Scan for the cell matching the given text and deliver its (X, Y) coordinate at center. 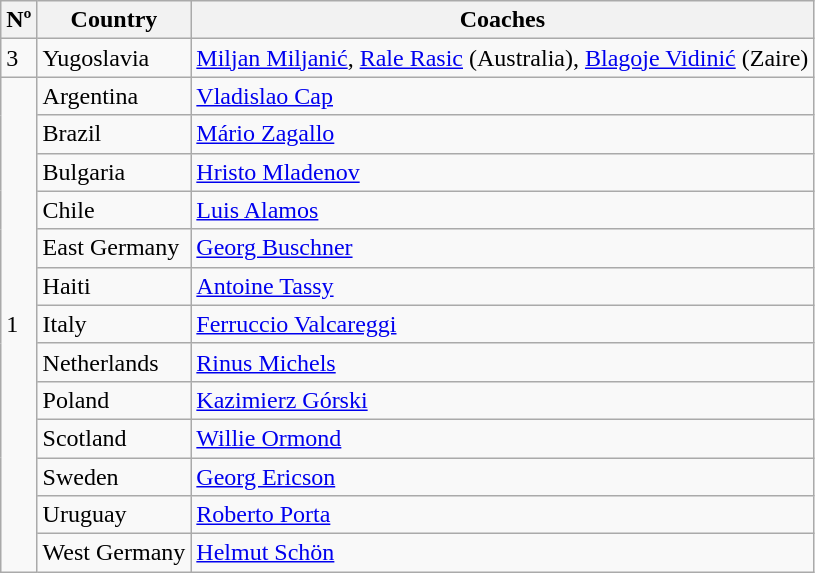
Vladislao Cap (502, 96)
Roberto Porta (502, 515)
Ferruccio Valcareggi (502, 324)
Kazimierz Górski (502, 400)
Hristo Mladenov (502, 172)
Country (114, 20)
Willie Ormond (502, 438)
Argentina (114, 96)
Georg Buschner (502, 248)
Haiti (114, 286)
Poland (114, 400)
Coaches (502, 20)
Sweden (114, 477)
East Germany (114, 248)
Miljan Miljanić, Rale Rasic (Australia), Blagoje Vidinić (Zaire) (502, 58)
Brazil (114, 134)
Mário Zagallo (502, 134)
Uruguay (114, 515)
Scotland (114, 438)
Helmut Schön (502, 553)
1 (19, 324)
Chile (114, 210)
Antoine Tassy (502, 286)
Bulgaria (114, 172)
Netherlands (114, 362)
Italy (114, 324)
Rinus Michels (502, 362)
Luis Alamos (502, 210)
Nº (19, 20)
3 (19, 58)
West Germany (114, 553)
Yugoslavia (114, 58)
Georg Ericson (502, 477)
